Provide the (x, y) coordinate of the cell's center where the given text is located.  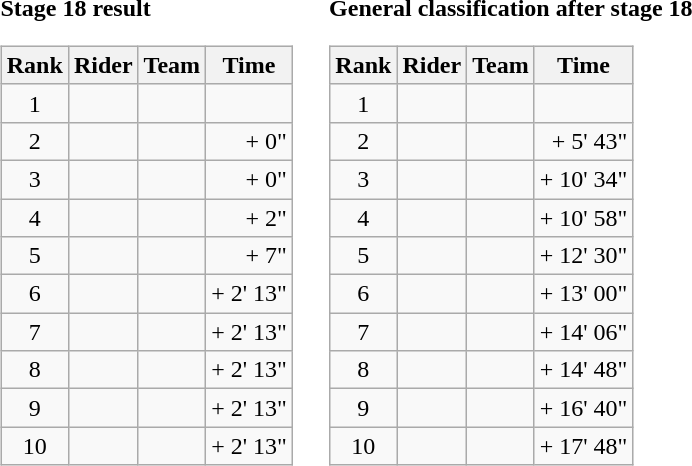
+ 12' 30" (584, 256)
+ 14' 48" (584, 370)
+ 10' 34" (584, 179)
+ 17' 48" (584, 446)
+ 5' 43" (584, 141)
+ 14' 06" (584, 332)
+ 7" (250, 256)
+ 2" (250, 217)
+ 16' 40" (584, 408)
+ 13' 00" (584, 294)
+ 10' 58" (584, 217)
